Extract the [x, y] coordinate from the center of the cell holding the provided text.  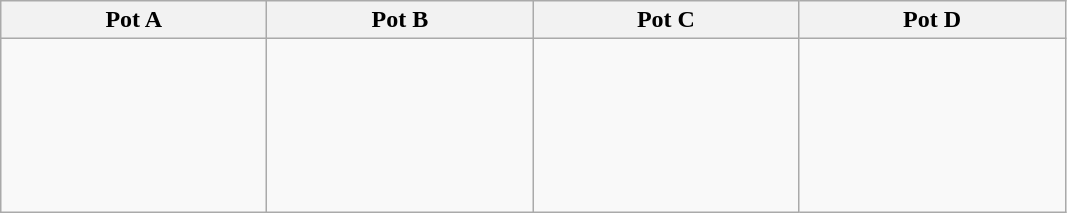
Pot B [400, 20]
Pot D [932, 20]
Pot C [666, 20]
Pot A [134, 20]
